Capture the cell that displays the provided text and extract its (X, Y) central coordinate. 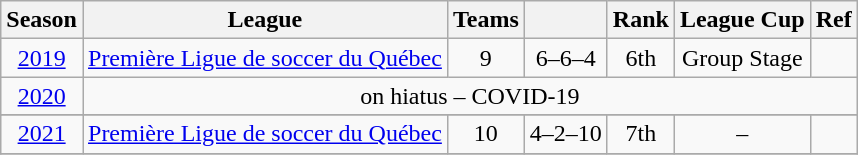
– (742, 134)
7th (640, 134)
Season (42, 20)
2020 (42, 96)
9 (486, 58)
2019 (42, 58)
4–2–10 (566, 134)
2021 (42, 134)
Group Stage (742, 58)
10 (486, 134)
6th (640, 58)
Teams (486, 20)
Ref (834, 20)
6–6–4 (566, 58)
Rank (640, 20)
League (264, 20)
League Cup (742, 20)
on hiatus – COVID-19 (470, 96)
